Search for the cell housing the specified text and yield its (X, Y) center coordinate. 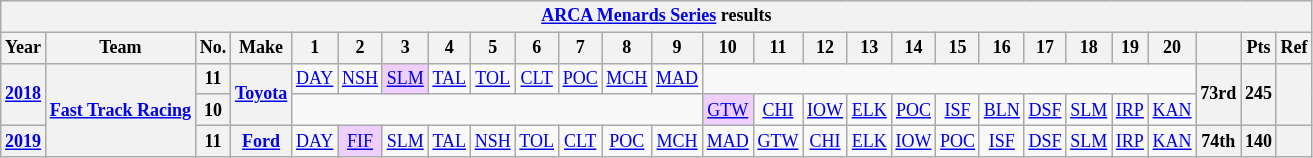
FIF (360, 140)
245 (1259, 94)
15 (958, 48)
19 (1130, 48)
2 (360, 48)
BLN (1002, 110)
17 (1045, 48)
7 (580, 48)
Make (262, 48)
3 (405, 48)
ARCA Menards Series results (656, 16)
Ref (1294, 48)
2019 (24, 140)
Fast Track Racing (120, 110)
Pts (1259, 48)
No. (212, 48)
14 (914, 48)
Ford (262, 140)
20 (1172, 48)
Toyota (262, 94)
9 (678, 48)
74th (1218, 140)
8 (627, 48)
16 (1002, 48)
12 (826, 48)
4 (449, 48)
6 (536, 48)
2018 (24, 94)
Year (24, 48)
140 (1259, 140)
5 (492, 48)
Team (120, 48)
1 (315, 48)
18 (1089, 48)
73rd (1218, 94)
13 (869, 48)
